Find where the given text appears and provide that cell's center as [X, Y] coordinate. 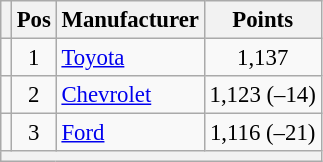
Ford [130, 133]
Chevrolet [130, 95]
Pos [34, 20]
Toyota [130, 58]
Manufacturer [130, 20]
1,137 [262, 58]
1 [34, 58]
3 [34, 133]
1,116 (–21) [262, 133]
1,123 (–14) [262, 95]
2 [34, 95]
Points [262, 20]
